Determine the [x, y] coordinate at the center of the cell enclosing the given text.  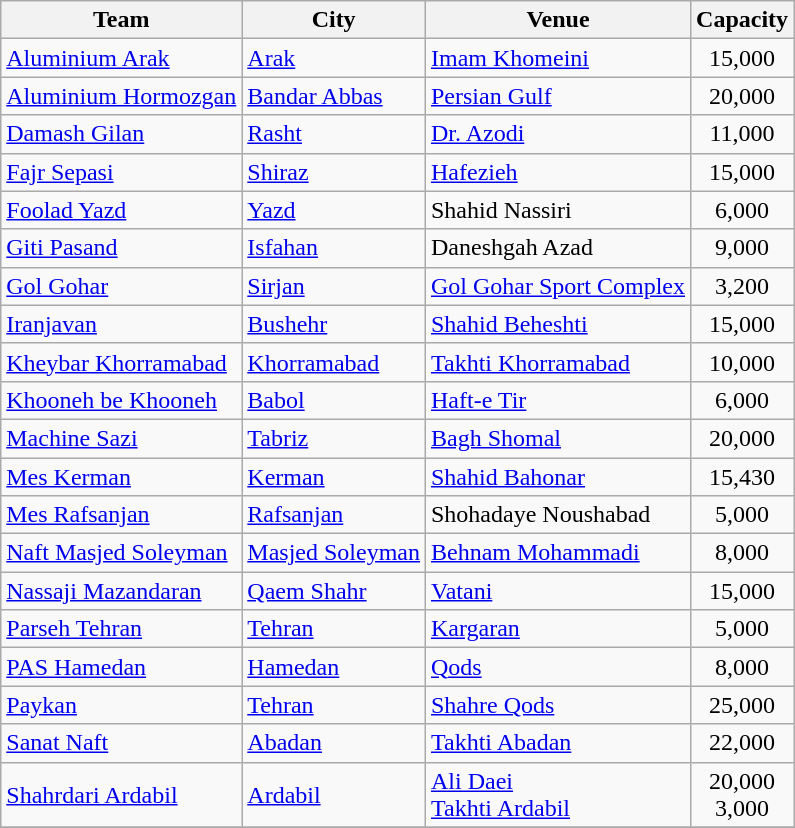
Daneshgah Azad [558, 248]
Yazd [334, 210]
Khooneh be Khooneh [122, 400]
Team [122, 20]
Haft-e Tir [558, 400]
Persian Gulf [558, 96]
Isfahan [334, 248]
Iranjavan [122, 324]
Aluminium Hormozgan [122, 96]
Imam Khomeini [558, 58]
Capacity [742, 20]
Dr. Azodi [558, 134]
Vatani [558, 591]
Shahid Nassiri [558, 210]
9,000 [742, 248]
Khorramabad [334, 362]
11,000 [742, 134]
Paykan [122, 705]
Ali Daei Takhti Ardabil [558, 794]
Qaem Shahr [334, 591]
Fajr Sepasi [122, 172]
Takhti Khorramabad [558, 362]
Shahid Beheshti [558, 324]
Sirjan [334, 286]
Shahid Bahonar [558, 477]
Bushehr [334, 324]
Mes Kerman [122, 477]
Hafezieh [558, 172]
Takhti Abadan [558, 743]
Kheybar Khorramabad [122, 362]
Masjed Soleyman [334, 553]
Shiraz [334, 172]
Kargaran [558, 629]
Shohadaye Noushabad [558, 515]
20,0003,000 [742, 794]
PAS Hamedan [122, 667]
Naft Masjed Soleyman [122, 553]
Venue [558, 20]
Behnam Mohammadi [558, 553]
Parseh Tehran [122, 629]
Arak [334, 58]
Tabriz [334, 438]
10,000 [742, 362]
Gol Gohar [122, 286]
Rafsanjan [334, 515]
Mes Rafsanjan [122, 515]
Sanat Naft [122, 743]
City [334, 20]
Aluminium Arak [122, 58]
Rasht [334, 134]
Shahre Qods [558, 705]
Ardabil [334, 794]
Hamedan [334, 667]
Gol Gohar Sport Complex [558, 286]
Bagh Shomal [558, 438]
Qods [558, 667]
22,000 [742, 743]
Foolad Yazd [122, 210]
Shahrdari Ardabil [122, 794]
Machine Sazi [122, 438]
3,200 [742, 286]
Damash Gilan [122, 134]
Bandar Abbas [334, 96]
Babol [334, 400]
Abadan [334, 743]
25,000 [742, 705]
15,430 [742, 477]
Nassaji Mazandaran [122, 591]
Kerman [334, 477]
Giti Pasand [122, 248]
